From the cell containing the given text, extract its center point as [x, y] coordinate. 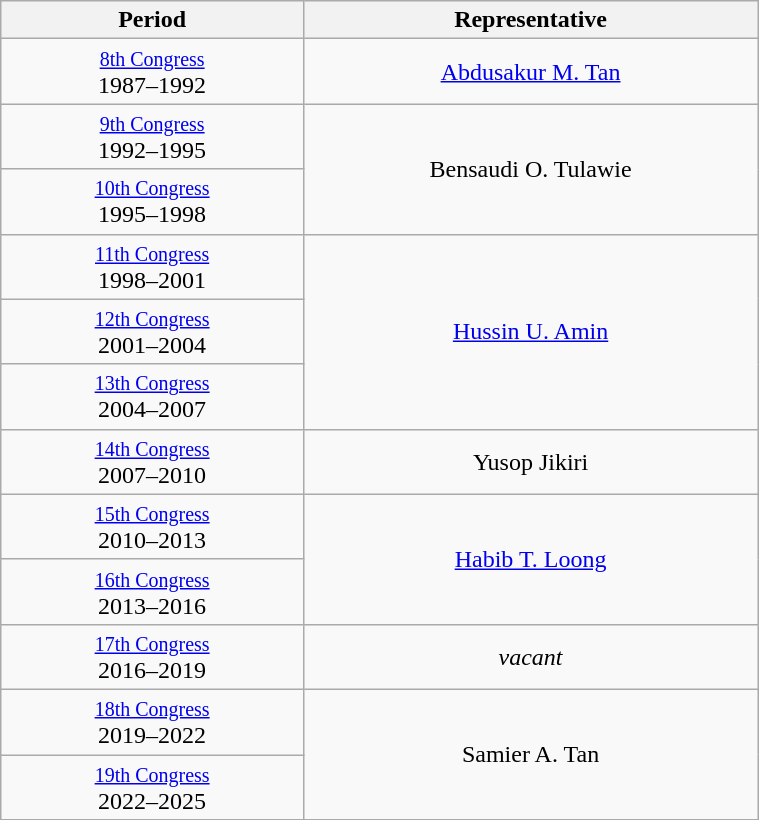
Samier A. Tan [530, 754]
10th Congress1995–1998 [152, 202]
12th Congress2001–2004 [152, 332]
13th Congress2004–2007 [152, 396]
16th Congress2013–2016 [152, 592]
Yusop Jikiri [530, 462]
Period [152, 20]
18th Congress2019–2022 [152, 722]
Bensaudi O. Tulawie [530, 169]
Abdusakur M. Tan [530, 72]
Hussin U. Amin [530, 332]
14th Congress2007–2010 [152, 462]
vacant [530, 656]
17th Congress2016–2019 [152, 656]
11th Congress1998–2001 [152, 266]
15th Congress2010–2013 [152, 526]
8th Congress1987–1992 [152, 72]
9th Congress1992–1995 [152, 136]
19th Congress2022–2025 [152, 786]
Representative [530, 20]
Habib T. Loong [530, 559]
